Search for the cell housing the specified text and yield its (X, Y) center coordinate. 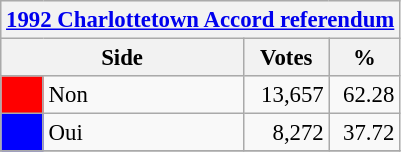
Non (143, 95)
37.72 (364, 133)
Side (122, 58)
13,657 (286, 95)
Oui (143, 133)
62.28 (364, 95)
% (364, 58)
8,272 (286, 133)
1992 Charlottetown Accord referendum (200, 20)
Votes (286, 58)
